From the cell containing the given text, extract its center point as (X, Y) coordinate. 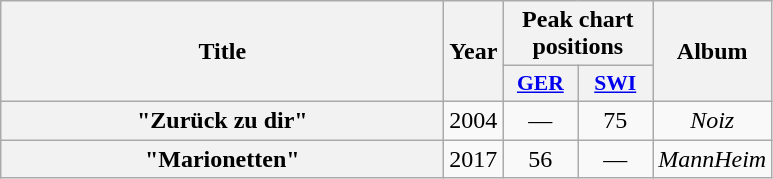
Peak chart positions (578, 34)
Noiz (712, 120)
Title (222, 52)
GER (540, 84)
56 (540, 159)
Album (712, 52)
MannHeim (712, 159)
2004 (474, 120)
Year (474, 52)
"Marionetten" (222, 159)
75 (616, 120)
SWI (616, 84)
2017 (474, 159)
"Zurück zu dir" (222, 120)
